Locate the cell with the specified text and output its [x, y] center coordinate. 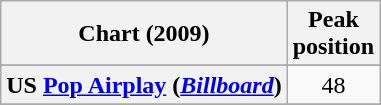
48 [333, 85]
Peakposition [333, 34]
Chart (2009) [144, 34]
US Pop Airplay (Billboard) [144, 85]
